Identify which cell holds the provided text, then report its (x, y) central coordinate. 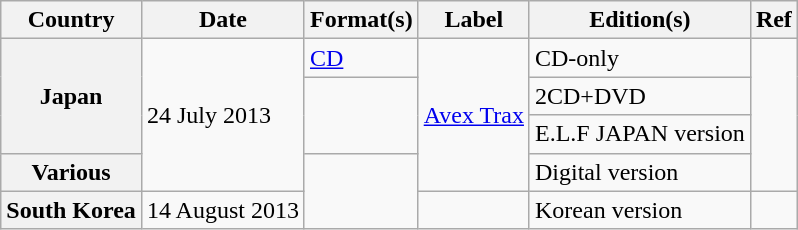
Edition(s) (640, 20)
South Korea (72, 210)
CD-only (640, 58)
Avex Trax (474, 115)
Various (72, 172)
24 July 2013 (222, 115)
Label (474, 20)
2CD+DVD (640, 96)
E.L.F JAPAN version (640, 134)
CD (361, 58)
Korean version (640, 210)
Date (222, 20)
Digital version (640, 172)
Country (72, 20)
14 August 2013 (222, 210)
Format(s) (361, 20)
Ref (774, 20)
Japan (72, 96)
